Extract the [X, Y] coordinate from the center of the cell holding the provided text.  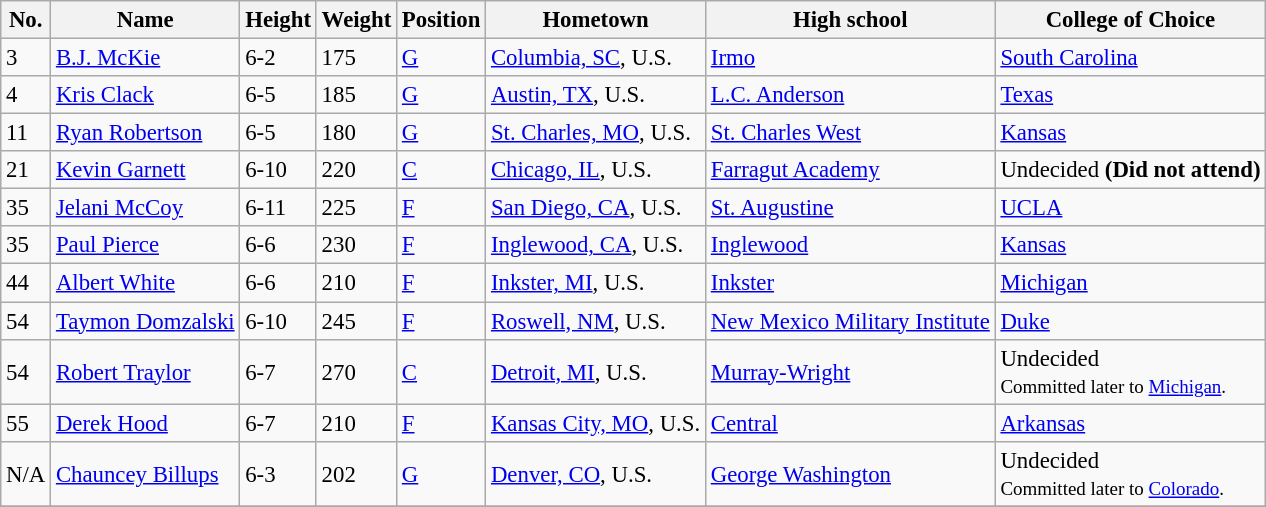
Position [442, 20]
B.J. McKie [146, 58]
Inkster, MI, U.S. [596, 283]
Albert White [146, 283]
Kris Clack [146, 95]
Arkansas [1130, 423]
L.C. Anderson [850, 95]
Chauncey Billups [146, 474]
Taymon Domzalski [146, 321]
Texas [1130, 95]
Kevin Garnett [146, 170]
Jelani McCoy [146, 208]
Farragut Academy [850, 170]
New Mexico Military Institute [850, 321]
Ryan Robertson [146, 133]
St. Charles, MO, U.S. [596, 133]
Irmo [850, 58]
11 [26, 133]
UndecidedCommitted later to Colorado. [1130, 474]
Detroit, MI, U.S. [596, 372]
225 [356, 208]
Derek Hood [146, 423]
6-11 [278, 208]
230 [356, 245]
Height [278, 20]
Columbia, SC, U.S. [596, 58]
Weight [356, 20]
N/A [26, 474]
55 [26, 423]
180 [356, 133]
270 [356, 372]
Undecided (Did not attend) [1130, 170]
Chicago, IL, U.S. [596, 170]
Murray-Wright [850, 372]
UCLA [1130, 208]
245 [356, 321]
Paul Pierce [146, 245]
Denver, CO, U.S. [596, 474]
Name [146, 20]
No. [26, 20]
South Carolina [1130, 58]
Austin, TX, U.S. [596, 95]
Inkster [850, 283]
College of Choice [1130, 20]
Inglewood [850, 245]
Inglewood, CA, U.S. [596, 245]
21 [26, 170]
Hometown [596, 20]
St. Augustine [850, 208]
Duke [1130, 321]
George Washington [850, 474]
4 [26, 95]
185 [356, 95]
44 [26, 283]
High school [850, 20]
202 [356, 474]
Roswell, NM, U.S. [596, 321]
UndecidedCommitted later to Michigan. [1130, 372]
Central [850, 423]
220 [356, 170]
175 [356, 58]
Michigan [1130, 283]
3 [26, 58]
St. Charles West [850, 133]
6-2 [278, 58]
Robert Traylor [146, 372]
San Diego, CA, U.S. [596, 208]
Kansas City, MO, U.S. [596, 423]
6-3 [278, 474]
